Pinpoint the cell where the given text exists, returning its [X, Y] midpoint coordinate. 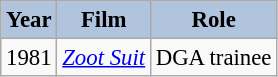
Year [29, 20]
Film [104, 20]
Role [213, 20]
Zoot Suit [104, 58]
1981 [29, 58]
DGA trainee [213, 58]
